From the cell containing the given text, extract its center point as (X, Y) coordinate. 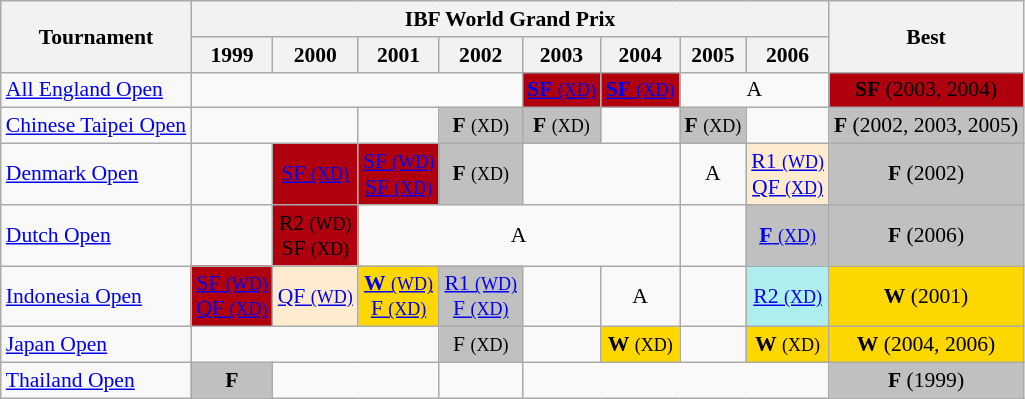
1999 (232, 55)
F (232, 381)
Best (926, 36)
All England Open (96, 90)
2004 (640, 55)
SF (WD) QF (XD) (232, 296)
R1 (WD) F (XD) (480, 296)
2005 (714, 55)
R1 (WD) QF (XD) (788, 174)
2003 (562, 55)
Chinese Taipei Open (96, 126)
W (2004, 2006) (926, 345)
F (2006) (926, 236)
Dutch Open (96, 236)
W (WD) F (XD) (399, 296)
R2 (WD) SF (XD) (316, 236)
Japan Open (96, 345)
Denmark Open (96, 174)
W (2001) (926, 296)
F (2002, 2003, 2005) (926, 126)
Tournament (96, 36)
IBF World Grand Prix (510, 19)
2000 (316, 55)
SF (WD) SF (XD) (399, 174)
F (1999) (926, 381)
Thailand Open (96, 381)
2001 (399, 55)
SF (2003, 2004) (926, 90)
Indonesia Open (96, 296)
F (2002) (926, 174)
QF (WD) (316, 296)
2002 (480, 55)
2006 (788, 55)
R2 (XD) (788, 296)
